Provide the (X, Y) coordinate of the cell's center where the given text is located.  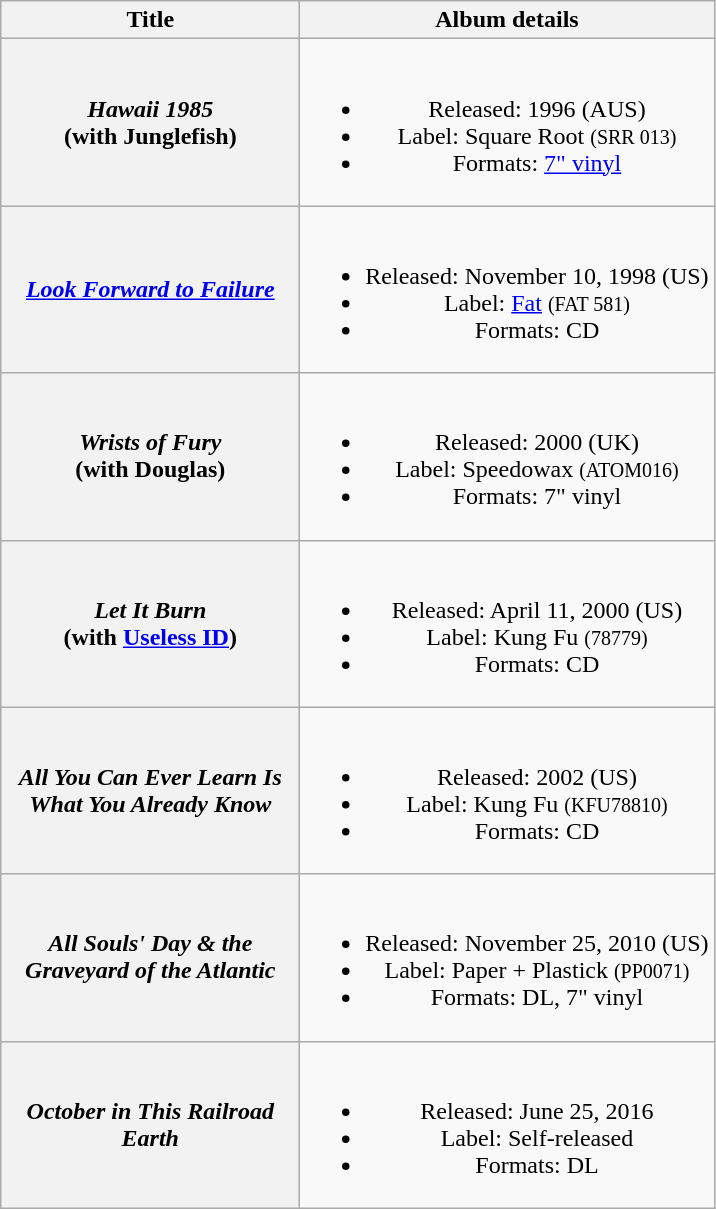
Wrists of Fury(with Douglas) (150, 456)
Album details (507, 20)
Hawaii 1985(with Junglefish) (150, 122)
Released: 1996 (AUS)Label: Square Root (SRR 013)Formats: 7" vinyl (507, 122)
Released: 2000 (UK)Label: Speedowax (ATOM016)Formats: 7" vinyl (507, 456)
Released: June 25, 2016Label: Self-releasedFormats: DL (507, 1124)
Released: November 10, 1998 (US)Label: Fat (FAT 581)Formats: CD (507, 290)
All Souls' Day & the Graveyard of the Atlantic (150, 958)
Title (150, 20)
Released: November 25, 2010 (US)Label: Paper + Plastick (PP0071)Formats: DL, 7" vinyl (507, 958)
Released: April 11, 2000 (US)Label: Kung Fu (78779)Formats: CD (507, 624)
Look Forward to Failure (150, 290)
October in This Railroad Earth (150, 1124)
All You Can Ever Learn Is What You Already Know (150, 790)
Let It Burn(with Useless ID) (150, 624)
Released: 2002 (US)Label: Kung Fu (KFU78810)Formats: CD (507, 790)
